Capture the cell that displays the provided text and extract its (X, Y) central coordinate. 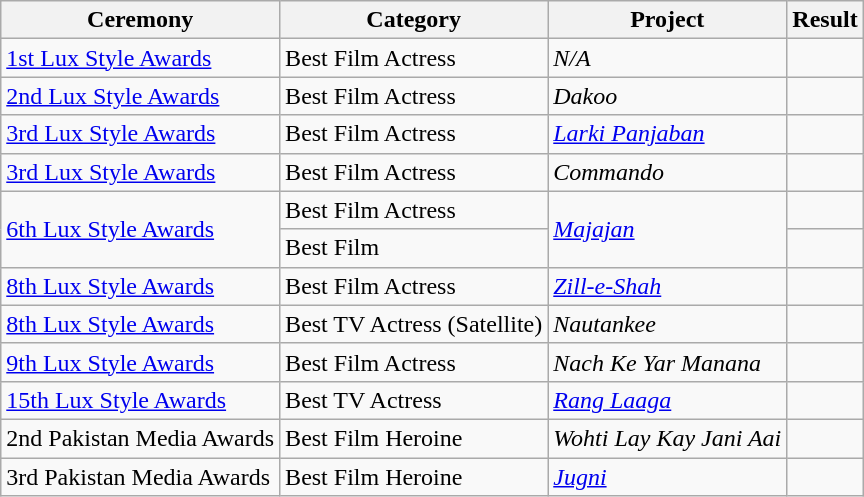
Nach Ke Yar Manana (668, 362)
6th Lux Style Awards (140, 229)
Larki Panjaban (668, 134)
Rang Laaga (668, 400)
Jugni (668, 477)
2nd Lux Style Awards (140, 96)
Dakoo (668, 96)
N/A (668, 58)
Best Film (414, 248)
Nautankee (668, 324)
3rd Pakistan Media Awards (140, 477)
1st Lux Style Awards (140, 58)
Majajan (668, 229)
Best TV Actress (414, 400)
Project (668, 20)
Zill-e-Shah (668, 286)
Result (825, 20)
Best TV Actress (Satellite) (414, 324)
Commando (668, 172)
Ceremony (140, 20)
15th Lux Style Awards (140, 400)
9th Lux Style Awards (140, 362)
Wohti Lay Kay Jani Aai (668, 438)
2nd Pakistan Media Awards (140, 438)
Category (414, 20)
